Search for the cell housing the specified text and yield its (x, y) center coordinate. 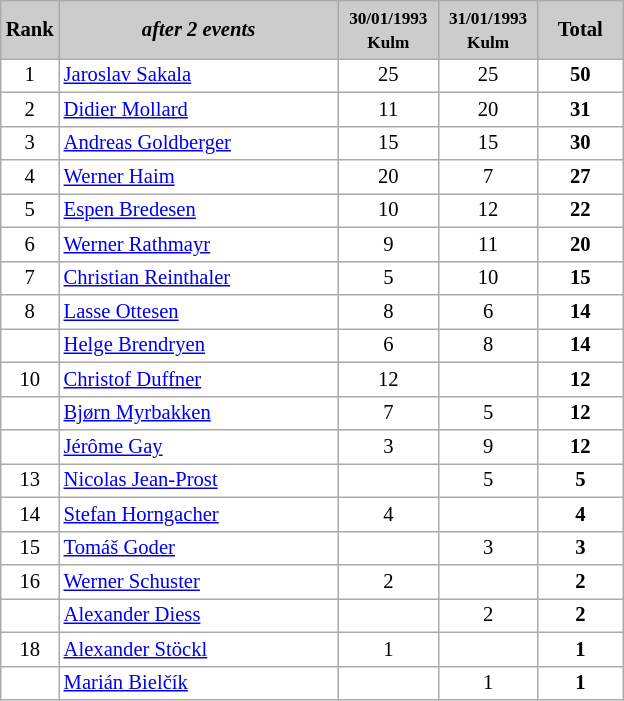
18 (30, 649)
Werner Schuster (199, 581)
Stefan Horngacher (199, 514)
Werner Rathmayr (199, 244)
13 (30, 480)
Jaroslav Sakala (199, 75)
Helge Brendryen (199, 345)
after 2 events (199, 29)
Jérôme Gay (199, 447)
22 (580, 210)
Christof Duffner (199, 379)
27 (580, 177)
Alexander Stöckl (199, 649)
30 (580, 143)
Total (580, 29)
Bjørn Myrbakken (199, 413)
Tomáš Goder (199, 548)
Espen Bredesen (199, 210)
Nicolas Jean-Prost (199, 480)
31 (580, 109)
Andreas Goldberger (199, 143)
Lasse Ottesen (199, 311)
Christian Reinthaler (199, 278)
30/01/1993Kulm (388, 29)
Werner Haim (199, 177)
Rank (30, 29)
31/01/1993Kulm (488, 29)
Didier Mollard (199, 109)
50 (580, 75)
16 (30, 581)
Alexander Diess (199, 615)
Marián Bielčík (199, 683)
